For the text-containing cell, return its midpoint in (X, Y) coordinate format. 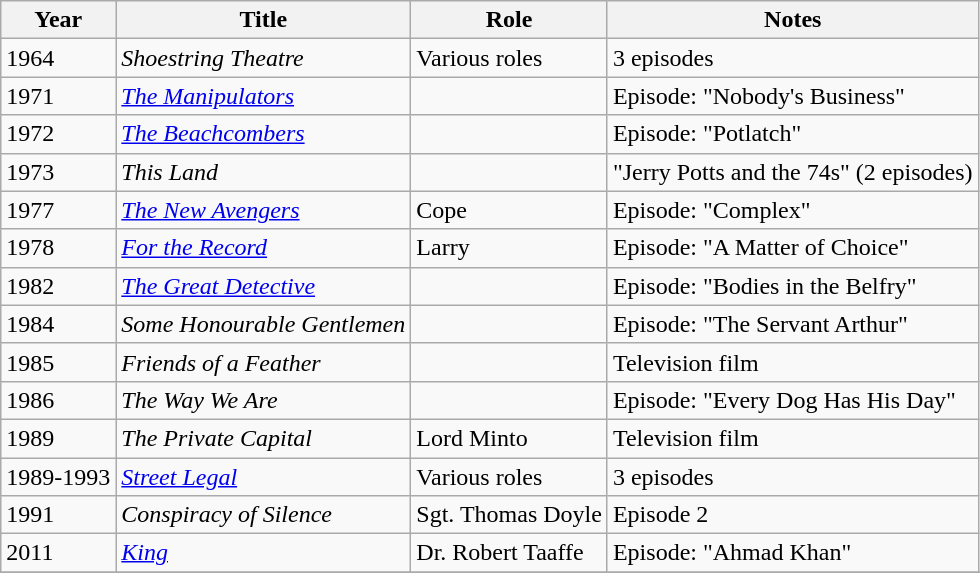
Notes (792, 20)
Street Legal (264, 477)
Dr. Robert Taaffe (510, 553)
Episode: "A Matter of Choice" (792, 248)
1991 (58, 515)
Episode: "Bodies in the Belfry" (792, 286)
Episode: "Every Dog Has His Day" (792, 400)
1977 (58, 210)
Shoestring Theatre (264, 58)
1973 (58, 172)
For the Record (264, 248)
1972 (58, 134)
Lord Minto (510, 438)
Episode: "Nobody's Business" (792, 96)
Episode: "Complex" (792, 210)
Conspiracy of Silence (264, 515)
The Beachcombers (264, 134)
Cope (510, 210)
1982 (58, 286)
Episode 2 (792, 515)
Year (58, 20)
1989-1993 (58, 477)
Larry (510, 248)
The New Avengers (264, 210)
"Jerry Potts and the 74s" (2 episodes) (792, 172)
1989 (58, 438)
1971 (58, 96)
Episode: "Potlatch" (792, 134)
2011 (58, 553)
1964 (58, 58)
The Way We Are (264, 400)
1978 (58, 248)
The Great Detective (264, 286)
Episode: "The Servant Arthur" (792, 324)
Episode: "Ahmad Khan" (792, 553)
The Private Capital (264, 438)
This Land (264, 172)
King (264, 553)
Sgt. Thomas Doyle (510, 515)
Some Honourable Gentlemen (264, 324)
Friends of a Feather (264, 362)
1984 (58, 324)
1985 (58, 362)
The Manipulators (264, 96)
Title (264, 20)
1986 (58, 400)
Role (510, 20)
